Locate the cell with the specified text and output its (X, Y) center coordinate. 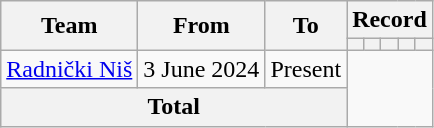
Record (390, 20)
Total (174, 107)
Team (70, 26)
Radnički Niš (70, 69)
Present (306, 69)
To (306, 26)
3 June 2024 (202, 69)
From (202, 26)
